Return (x, y) of the center of cell containing provided text 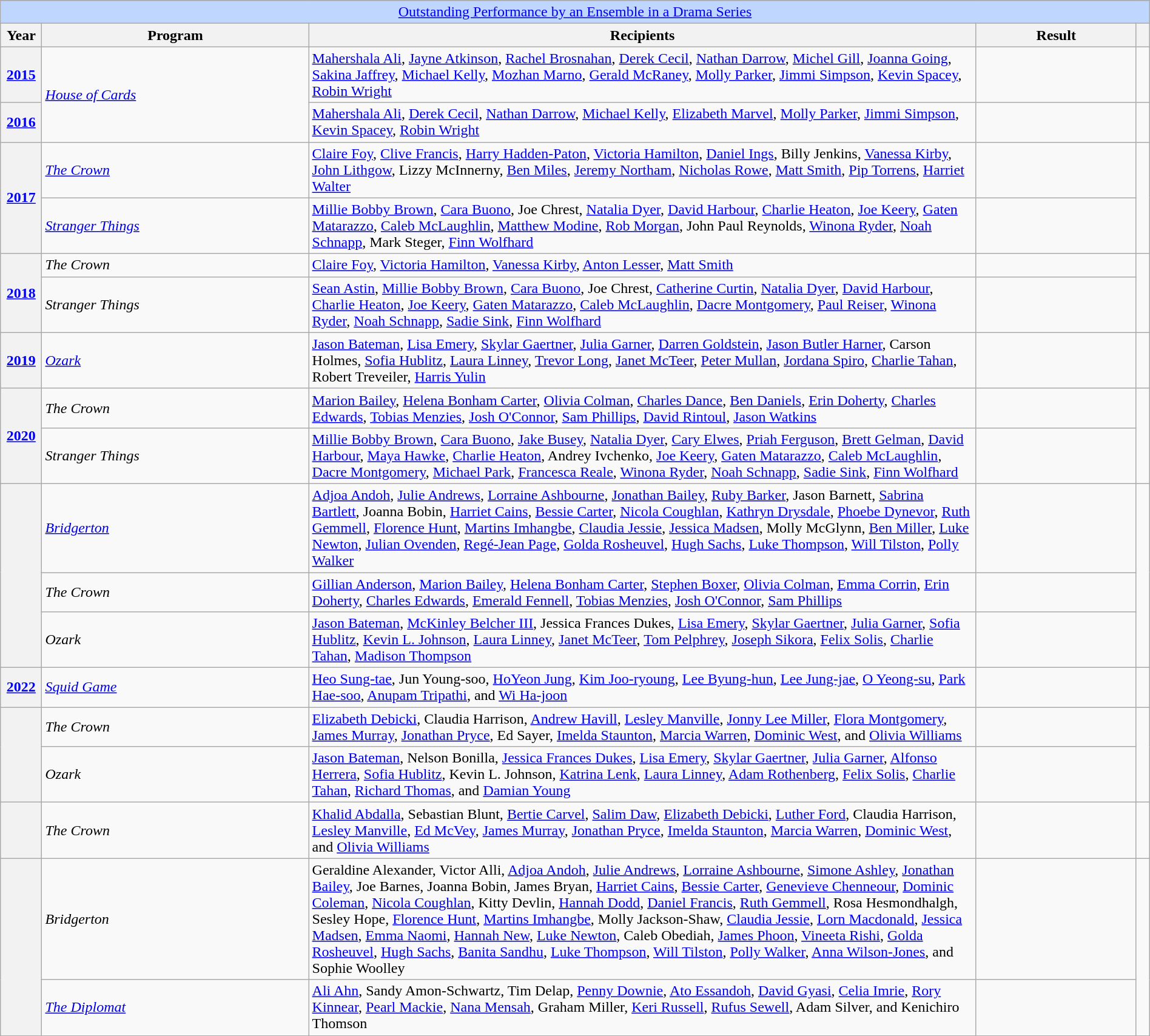
Heo Sung-tae, Jun Young-soo, HoYeon Jung, Kim Joo-ryoung, Lee Byung-hun, Lee Jung-jae, O Yeong-su, Park Hae-soo, Anupam Tripathi, and Wi Ha-joon (642, 688)
Mahershala Ali, Derek Cecil, Nathan Darrow, Michael Kelly, Elizabeth Marvel, Molly Parker, Jimmi Simpson, Kevin Spacey, Robin Wright (642, 123)
Claire Foy, Victoria Hamilton, Vanessa Kirby, Anton Lesser, Matt Smith (642, 265)
2018 (21, 293)
Squid Game (175, 688)
The Diplomat (175, 1007)
2022 (21, 688)
2016 (21, 123)
Recipients (642, 35)
Result (1056, 35)
2019 (21, 360)
Program (175, 35)
2017 (21, 198)
House of Cards (175, 95)
2015 (21, 75)
Year (21, 35)
2020 (21, 436)
Outstanding Performance by an Ensemble in a Drama Series (575, 12)
